Detect which cell encompasses the target text, then output its (x, y) center coordinate. 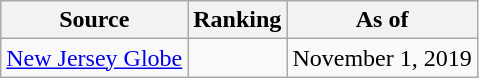
November 1, 2019 (382, 58)
New Jersey Globe (94, 58)
Ranking (238, 20)
Source (94, 20)
As of (382, 20)
